Scan for the cell matching the given text and deliver its (X, Y) coordinate at center. 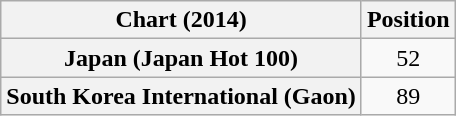
Position (408, 20)
Chart (2014) (182, 20)
Japan (Japan Hot 100) (182, 58)
52 (408, 58)
South Korea International (Gaon) (182, 96)
89 (408, 96)
